Pinpoint the cell where the given text exists, returning its (X, Y) midpoint coordinate. 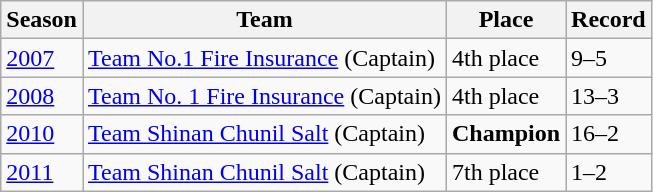
Record (609, 20)
Place (506, 20)
1–2 (609, 172)
Team No.1 Fire Insurance (Captain) (264, 58)
16–2 (609, 134)
2011 (42, 172)
2010 (42, 134)
2008 (42, 96)
2007 (42, 58)
13–3 (609, 96)
7th place (506, 172)
9–5 (609, 58)
Team (264, 20)
Season (42, 20)
Champion (506, 134)
Team No. 1 Fire Insurance (Captain) (264, 96)
